Detect which cell encompasses the target text, then output its (X, Y) center coordinate. 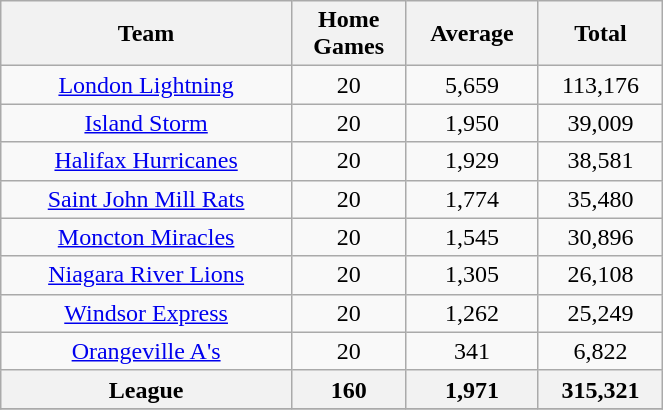
Island Storm (146, 123)
315,321 (600, 389)
1,950 (472, 123)
Niagara River Lions (146, 275)
Orangeville A's (146, 351)
160 (348, 389)
5,659 (472, 85)
Moncton Miracles (146, 237)
38,581 (600, 161)
Total (600, 34)
30,896 (600, 237)
1,971 (472, 389)
Windsor Express (146, 313)
League (146, 389)
Average (472, 34)
1,774 (472, 199)
341 (472, 351)
1,545 (472, 237)
26,108 (600, 275)
1,929 (472, 161)
1,305 (472, 275)
113,176 (600, 85)
35,480 (600, 199)
1,262 (472, 313)
Team (146, 34)
Saint John Mill Rats (146, 199)
25,249 (600, 313)
HomeGames (348, 34)
39,009 (600, 123)
Halifax Hurricanes (146, 161)
6,822 (600, 351)
London Lightning (146, 85)
